Find where the given text appears and provide that cell's center as (x, y) coordinate. 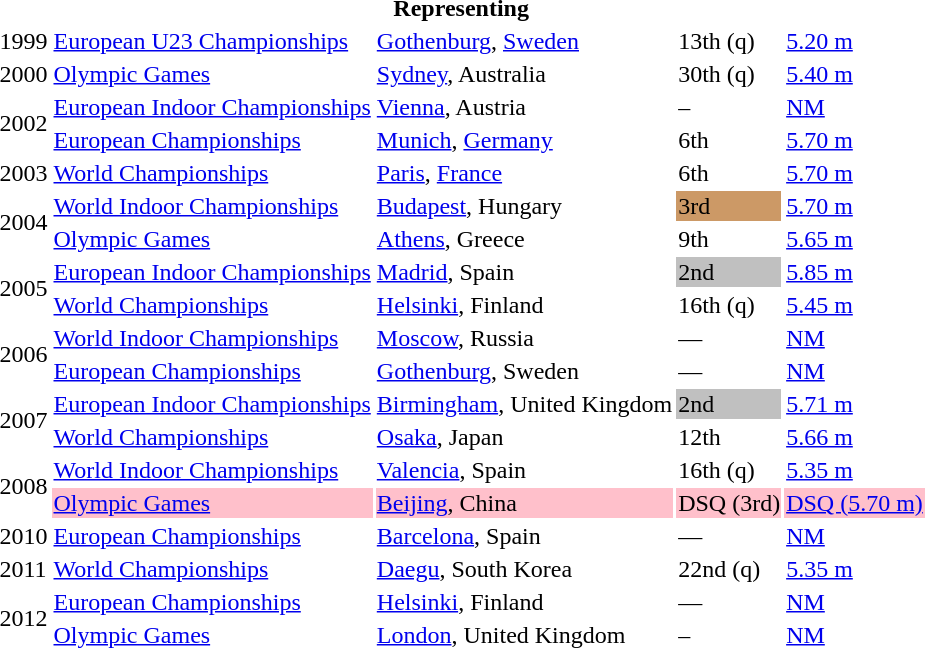
DSQ (3rd) (730, 503)
DSQ (5.70 m) (855, 503)
Valencia, Spain (524, 470)
5.85 m (855, 272)
5.71 m (855, 404)
Osaka, Japan (524, 437)
Moscow, Russia (524, 338)
12th (730, 437)
Madrid, Spain (524, 272)
Paris, France (524, 173)
30th (q) (730, 74)
Vienna, Austria (524, 107)
Munich, Germany (524, 140)
3rd (730, 206)
22nd (q) (730, 569)
5.65 m (855, 239)
5.40 m (855, 74)
European U23 Championships (212, 41)
Beijing, China (524, 503)
Athens, Greece (524, 239)
Birmingham, United Kingdom (524, 404)
Barcelona, Spain (524, 536)
Budapest, Hungary (524, 206)
5.66 m (855, 437)
5.20 m (855, 41)
13th (q) (730, 41)
Daegu, South Korea (524, 569)
– (730, 107)
9th (730, 239)
5.45 m (855, 305)
Sydney, Australia (524, 74)
